Scan for the cell matching the given text and deliver its (X, Y) coordinate at center. 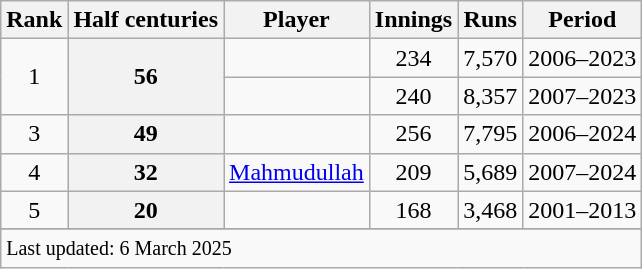
3 (34, 134)
Innings (413, 20)
Player (297, 20)
2006–2023 (582, 58)
4 (34, 172)
Period (582, 20)
5 (34, 210)
Last updated: 6 March 2025 (322, 248)
5,689 (490, 172)
234 (413, 58)
7,570 (490, 58)
2006–2024 (582, 134)
49 (146, 134)
56 (146, 77)
20 (146, 210)
Mahmudullah (297, 172)
2001–2013 (582, 210)
8,357 (490, 96)
Runs (490, 20)
2007–2023 (582, 96)
3,468 (490, 210)
240 (413, 96)
1 (34, 77)
209 (413, 172)
Half centuries (146, 20)
168 (413, 210)
7,795 (490, 134)
256 (413, 134)
Rank (34, 20)
32 (146, 172)
2007–2024 (582, 172)
